From the cell containing the given text, extract its center point as [X, Y] coordinate. 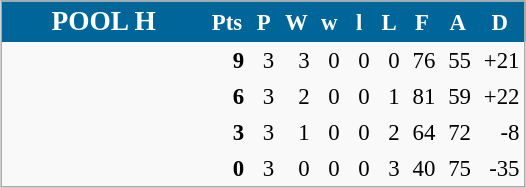
55 [458, 60]
-35 [500, 168]
40 [422, 168]
l [359, 22]
76 [422, 60]
+21 [500, 60]
75 [458, 168]
w [329, 22]
D [500, 22]
64 [422, 132]
+22 [500, 96]
-8 [500, 132]
Pts [226, 22]
POOL H [103, 22]
W [297, 22]
6 [226, 96]
81 [422, 96]
A [458, 22]
72 [458, 132]
59 [458, 96]
P [264, 22]
L [389, 22]
F [422, 22]
9 [226, 60]
